Search for the cell housing the specified text and yield its (x, y) center coordinate. 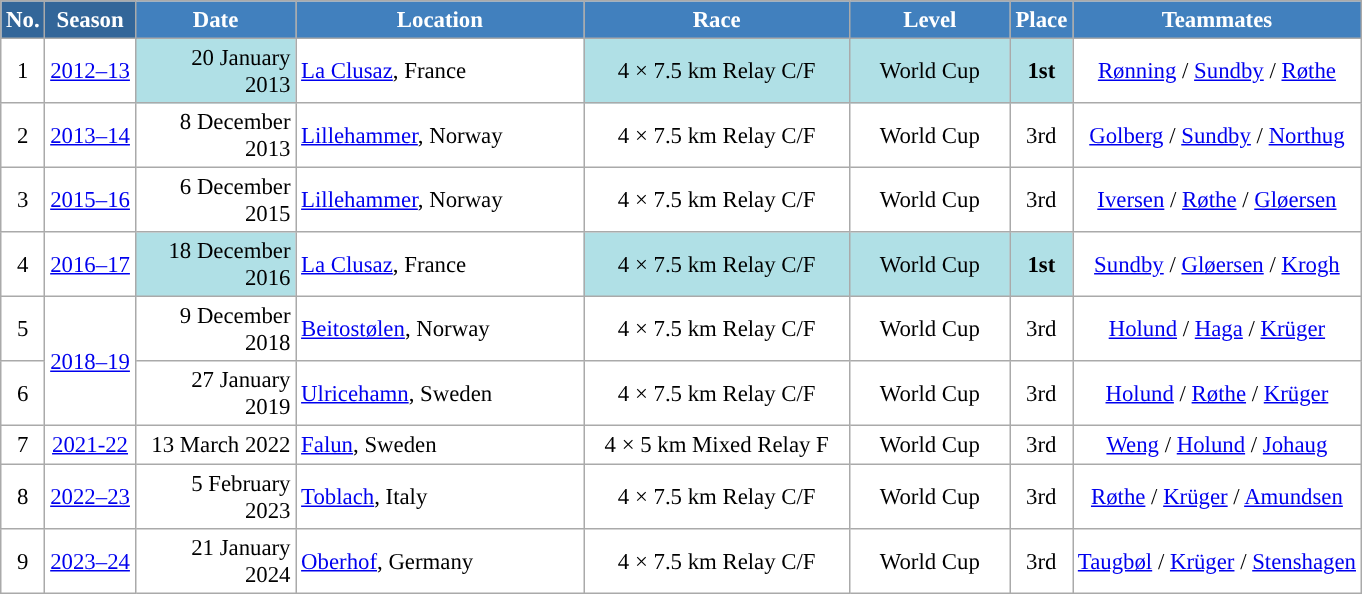
Date (216, 20)
2013–14 (90, 136)
Location (440, 20)
20 January 2013 (216, 72)
2 (23, 136)
Place (1041, 20)
Teammates (1218, 20)
9 (23, 560)
8 December 2013 (216, 136)
No. (23, 20)
Falun, Sweden (440, 445)
Beitostølen, Norway (440, 330)
21 January 2024 (216, 560)
9 December 2018 (216, 330)
Rønning / Sundby / Røthe (1218, 72)
3 (23, 200)
7 (23, 445)
6 December 2015 (216, 200)
2012–13 (90, 72)
Holund / Røthe / Krüger (1218, 394)
4 (23, 264)
5 (23, 330)
Oberhof, Germany (440, 560)
2018–19 (90, 362)
8 (23, 496)
2015–16 (90, 200)
4 × 5 km Mixed Relay F (717, 445)
2016–17 (90, 264)
Weng / Holund / Johaug (1218, 445)
1 (23, 72)
Iversen / Røthe / Gløersen (1218, 200)
Toblach, Italy (440, 496)
Taugbøl / Krüger / Stenshagen (1218, 560)
18 December 2016 (216, 264)
Ulricehamn, Sweden (440, 394)
Race (717, 20)
27 January 2019 (216, 394)
Sundby / Gløersen / Krogh (1218, 264)
2021-22 (90, 445)
Holund / Haga / Krüger (1218, 330)
2023–24 (90, 560)
13 March 2022 (216, 445)
Golberg / Sundby / Northug (1218, 136)
Level (930, 20)
Season (90, 20)
2022–23 (90, 496)
6 (23, 394)
5 February 2023 (216, 496)
Røthe / Krüger / Amundsen (1218, 496)
